Output the (x, y) coordinate of the center of the cell containing the given text.  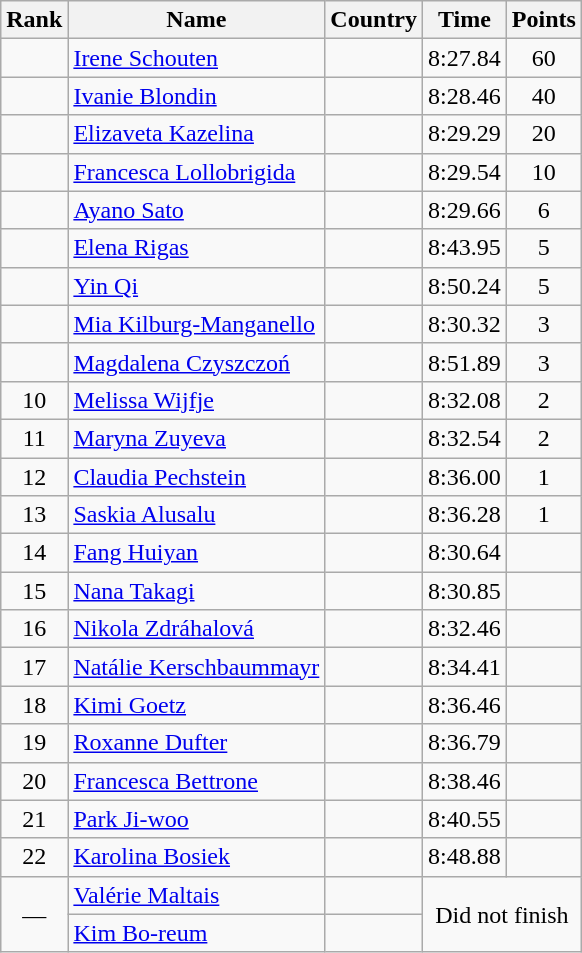
Nana Takagi (196, 591)
8:38.46 (465, 781)
8:28.46 (465, 96)
8:36.79 (465, 743)
Maryna Zuyeva (196, 438)
8:43.95 (465, 248)
Country (374, 20)
Magdalena Czyszczoń (196, 362)
21 (34, 819)
Fang Huiyan (196, 553)
Claudia Pechstein (196, 477)
Saskia Alusalu (196, 515)
Karolina Bosiek (196, 857)
8:29.29 (465, 134)
17 (34, 667)
8:36.00 (465, 477)
13 (34, 515)
Name (196, 20)
8:51.89 (465, 362)
60 (544, 58)
Nikola Zdráhalová (196, 629)
8:36.46 (465, 705)
8:40.55 (465, 819)
Elizaveta Kazelina (196, 134)
12 (34, 477)
Mia Kilburg-Manganello (196, 324)
Ivanie Blondin (196, 96)
Park Ji-woo (196, 819)
Yin Qi (196, 286)
Did not finish (502, 914)
Kim Bo-reum (196, 933)
Natálie Kerschbaummayr (196, 667)
18 (34, 705)
6 (544, 210)
8:29.54 (465, 172)
8:30.32 (465, 324)
8:32.54 (465, 438)
Irene Schouten (196, 58)
Elena Rigas (196, 248)
8:32.46 (465, 629)
8:48.88 (465, 857)
8:27.84 (465, 58)
8:32.08 (465, 400)
Ayano Sato (196, 210)
8:29.66 (465, 210)
8:36.28 (465, 515)
8:30.64 (465, 553)
Melissa Wijfje (196, 400)
Time (465, 20)
Francesca Bettrone (196, 781)
40 (544, 96)
8:34.41 (465, 667)
Roxanne Dufter (196, 743)
19 (34, 743)
14 (34, 553)
— (34, 914)
15 (34, 591)
Rank (34, 20)
16 (34, 629)
11 (34, 438)
22 (34, 857)
Francesca Lollobrigida (196, 172)
8:50.24 (465, 286)
Kimi Goetz (196, 705)
Valérie Maltais (196, 895)
8:30.85 (465, 591)
Points (544, 20)
